Pinpoint the cell where the given text exists, returning its (x, y) midpoint coordinate. 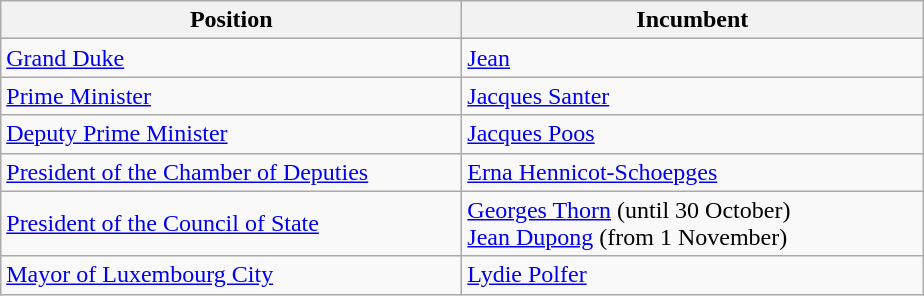
Georges Thorn (until 30 October) Jean Dupong (from 1 November) (692, 224)
Mayor of Luxembourg City (232, 275)
Deputy Prime Minister (232, 134)
Jacques Santer (692, 96)
Jean (692, 58)
Position (232, 20)
Incumbent (692, 20)
Grand Duke (232, 58)
Lydie Polfer (692, 275)
President of the Council of State (232, 224)
Jacques Poos (692, 134)
President of the Chamber of Deputies (232, 172)
Prime Minister (232, 96)
Erna Hennicot-Schoepges (692, 172)
